Return the (x, y) coordinate for the center point of the cell that contains the specified text.  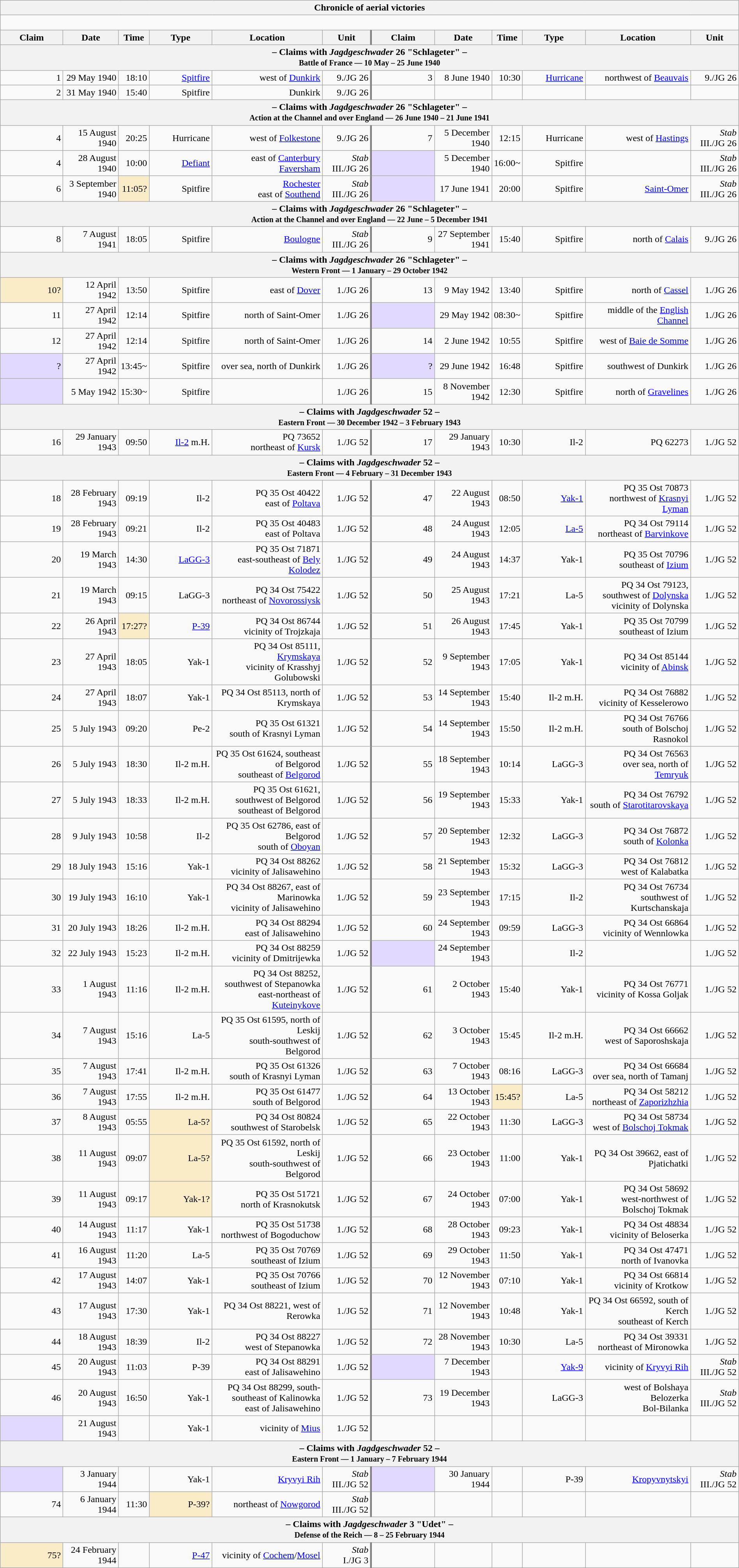
11:17 (134, 1229)
PQ 34 Ost 76771vicinity of Kossa Goljak (638, 989)
northeast of Nowgorod (267, 1504)
PQ 34 Ost 66592, south of Kerchsoutheast of Kerch (638, 1311)
6 (32, 189)
PQ 35 Ost 61477 south of Belgorod (267, 1097)
74 (32, 1504)
17:30 (134, 1311)
PQ 35 Ost 51738 northwest of Bogoduchow (267, 1229)
PQ 35 Ost 70796 southeast of Izium (638, 559)
57 (403, 836)
3 (403, 78)
23 (32, 662)
7 (403, 138)
18 (32, 498)
PQ 34 Ost 76882vicinity of Kesselerowo (638, 698)
23 September 1943 (463, 897)
47 (403, 498)
64 (403, 1097)
PQ 35 Ost 70799 southeast of Izium (638, 626)
34 (32, 1035)
41 (32, 1255)
15:30~ (134, 391)
68 (403, 1229)
21 September 1943 (463, 867)
38 (32, 1158)
31 (32, 928)
65 (403, 1122)
Saint-Omer (638, 189)
28 (32, 836)
21 August 1943 (91, 1428)
east of Dover (267, 290)
69 (403, 1255)
3 October 1943 (463, 1035)
29 May 1942 (463, 316)
9 July 1943 (91, 836)
west of Baie de Somme (638, 341)
18:10 (134, 78)
PQ 34 Ost 88262vicinity of Jalisawehino (267, 867)
PQ 34 Ost 85113, north of Krymskaya (267, 698)
PQ 34 Ost 48834vicinity of Beloserka (638, 1229)
26 August 1943 (463, 626)
09:59 (507, 928)
Pe-2 (181, 728)
Dunkirk (267, 92)
09:21 (134, 529)
16:48 (507, 366)
PQ 34 Ost 66662west of Saporoshskaja (638, 1035)
19 (32, 529)
PQ 34 Ost 66864vicinity of Wennlowka (638, 928)
09:07 (134, 1158)
Yak-1? (181, 1199)
PQ 35 Ost 61624, southeast of Belgorod southeast of Belgorod (267, 764)
18 September 1943 (463, 764)
PQ 34 Ost 85111, Krymskayavicinity of Krasshyj Golubowski (267, 662)
southwest of Dunkirk (638, 366)
18 July 1943 (91, 867)
12:30 (507, 391)
28 November 1943 (463, 1342)
56 (403, 800)
26 (32, 764)
PQ 34 Ost 58734 west of Bolschoj Tokmak (638, 1122)
14:37 (507, 559)
50 (403, 595)
11:50 (507, 1255)
3 January 1944 (91, 1479)
09:17 (134, 1199)
PQ 34 Ost 76766south of Bolschoj Rasnokol (638, 728)
49 (403, 559)
10:14 (507, 764)
7 August 1941 (91, 239)
12 April 1942 (91, 290)
8 November 1942 (463, 391)
35 (32, 1071)
Yak-9 (554, 1367)
09:19 (134, 498)
PQ 73652 northeast of Kursk (267, 442)
PQ 34 Ost 75422northeast of Novorossiysk (267, 595)
39 (32, 1199)
PQ 62273 (638, 442)
08:16 (507, 1071)
66 (403, 1158)
54 (403, 728)
07:00 (507, 1199)
east of CanterburyFaversham (267, 163)
– Claims with Jagdgeschwader 3 "Udet" –Defense of the Reich — 8 – 25 February 1944 (369, 1529)
PQ 34 Ost 47471 north of Ivanovka (638, 1255)
42 (32, 1281)
20 July 1943 (91, 928)
24 October 1943 (463, 1199)
15:50 (507, 728)
63 (403, 1071)
13 October 1943 (463, 1097)
25 August 1943 (463, 595)
45 (32, 1367)
17:21 (507, 595)
22 August 1943 (463, 498)
9 May 1942 (463, 290)
PQ 35 Ost 62786, east of Belgorod south of Oboyan (267, 836)
PQ 35 Ost 40422east of Poltava (267, 498)
– Claims with Jagdgeschwader 26 "Schlageter" –Action at the Channel and over England — 26 June 1940 – 21 June 1941 (369, 112)
north of Calais (638, 239)
18:07 (134, 698)
25 (32, 728)
8 August 1943 (91, 1122)
09:15 (134, 595)
09:50 (134, 442)
PQ 34 Ost 76563over sea, north of Temryuk (638, 764)
PQ 35 Ost 70769 southeast of Izium (267, 1255)
15 (403, 391)
20 September 1943 (463, 836)
northwest of Beauvais (638, 78)
PQ 34 Ost 88259vicinity of Dmitrijewka (267, 953)
PQ 34 Ost 39662, east of Pjatichatki (638, 1158)
21 (32, 595)
PQ 34 Ost 76792south of Starotitarovskaya (638, 800)
19 December 1943 (463, 1398)
11:03 (134, 1367)
29 October 1943 (463, 1255)
– Claims with Jagdgeschwader 52 –Eastern Front — 1 January – 7 February 1944 (369, 1454)
9 September 1943 (463, 662)
59 (403, 897)
58 (403, 867)
29 May 1940 (91, 78)
17 June 1941 (463, 189)
73 (403, 1398)
29 (32, 867)
PQ 34 Ost 39331 northeast of Mironowka (638, 1342)
16 August 1943 (91, 1255)
22 July 1943 (91, 953)
PQ 34 Ost 88299, south-southeast of Kalinowka east of Jalisawehino (267, 1398)
55 (403, 764)
08:30~ (507, 316)
13 (403, 290)
PQ 34 Ost 66814vicinity of Krotkow (638, 1281)
14:07 (134, 1281)
13:40 (507, 290)
PQ 34 Ost 88291 east of Jalisawehino (267, 1367)
Rochestereast of Southend (267, 189)
46 (32, 1398)
10:48 (507, 1311)
8 (32, 239)
PQ 34 Ost 88252, southwest of Stepanowka east-northeast of Kuteinykove (267, 989)
– Claims with Jagdgeschwader 26 "Schlageter" –Western Front — 1 January – 29 October 1942 (369, 264)
18 August 1943 (91, 1342)
P-39? (181, 1504)
PQ 35 Ost 61326 south of Krasnyi Lyman (267, 1071)
17:55 (134, 1097)
27 (32, 800)
53 (403, 698)
67 (403, 1199)
62 (403, 1035)
PQ 35 Ost 51721north of Krasnokutsk (267, 1199)
15:23 (134, 953)
40 (32, 1229)
23 October 1943 (463, 1158)
– Claims with Jagdgeschwader 52 –Eastern Front — 30 December 1942 – 3 February 1943 (369, 417)
14:30 (134, 559)
P-47 (181, 1555)
10? (32, 290)
– Claims with Jagdgeschwader 26 "Schlageter" –Action at the Channel and over England — 22 June – 5 December 1941 (369, 214)
PQ 34 Ost 58692 west-northwest of Bolschoj Tokmak (638, 1199)
Chronicle of aerial victories (369, 8)
14 (403, 341)
PQ 34 Ost 76812west of Kalabatka (638, 867)
12 (32, 341)
2 (32, 92)
60 (403, 928)
18:30 (134, 764)
PQ 35 Ost 61592, north of Leskij south-southwest of Belgorod (267, 1158)
2 October 1943 (463, 989)
17:15 (507, 897)
19 September 1943 (463, 800)
13:50 (134, 290)
71 (403, 1311)
vicinity of Mius (267, 1428)
5 May 1942 (91, 391)
20 (32, 559)
30 January 1944 (463, 1479)
20:00 (507, 189)
west of Folkestone (267, 138)
61 (403, 989)
18:33 (134, 800)
PQ 35 Ost 71871 east-southeast of Bely Kolodez (267, 559)
30 (32, 897)
11 (32, 316)
7 December 1943 (463, 1367)
17:27? (134, 626)
PQ 34 Ost 79123, southwest of Dolynskavicinity of Dolynska (638, 595)
PQ 35 Ost 70766 southeast of Izium (267, 1281)
PQ 35 Ost 70873 northwest of Krasnyi Lyman (638, 498)
12:05 (507, 529)
52 (403, 662)
north of Cassel (638, 290)
09:20 (134, 728)
15:32 (507, 867)
07:10 (507, 1281)
over sea, north of Dunkirk (267, 366)
15:45 (507, 1035)
3 September 1940 (91, 189)
west of Dunkirk (267, 78)
north of Gravelines (638, 391)
Kropyvnytskyi (638, 1479)
27 September 1941 (463, 239)
Defiant (181, 163)
29 June 1942 (463, 366)
20:25 (134, 138)
PQ 34 Ost 88221, west of Rerowka (267, 1311)
PQ 35 Ost 40483east of Poltava (267, 529)
70 (403, 1281)
west of Hastings (638, 138)
PQ 34 Ost 80824 southwest of Starobelsk (267, 1122)
44 (32, 1342)
75? (32, 1555)
18:39 (134, 1342)
17:45 (507, 626)
15 August 1940 (91, 138)
17:05 (507, 662)
1 August 1943 (91, 989)
PQ 35 Ost 61321 south of Krasnyi Lyman (267, 728)
7 October 1943 (463, 1071)
08:50 (507, 498)
PQ 34 Ost 88294 east of Jalisawehino (267, 928)
vicinity of Cochem/Mosel (267, 1555)
51 (403, 626)
PQ 34 Ost 88267, east of Marinowkavicinity of Jalisawehino (267, 897)
PQ 35 Ost 61595, north of Leskij south-southwest of Belgorod (267, 1035)
PQ 34 Ost 86744vicinity of Trojzkaja (267, 626)
24 (32, 698)
36 (32, 1097)
16:00~ (507, 163)
1 (32, 78)
10:58 (134, 836)
– Claims with Jagdgeschwader 26 "Schlageter" –Battle of France — 10 May – 25 June 1940 (369, 58)
14 August 1943 (91, 1229)
19 July 1943 (91, 897)
Boulogne (267, 239)
– Claims with Jagdgeschwader 52 –Eastern Front — 4 February – 31 December 1943 (369, 468)
18:26 (134, 928)
16:50 (134, 1398)
28 August 1940 (91, 163)
west of Bolshaya BelozerkaBol-Bilanka (638, 1398)
37 (32, 1122)
10:00 (134, 163)
11:16 (134, 989)
31 May 1940 (91, 92)
Kryvyi Rih (267, 1479)
6 January 1944 (91, 1504)
33 (32, 989)
12:32 (507, 836)
10:55 (507, 341)
PQ 34 Ost 76872south of Kolonka (638, 836)
26 April 1943 (91, 626)
48 (403, 529)
16:10 (134, 897)
43 (32, 1311)
8 June 1940 (463, 78)
11:05? (134, 189)
05:55 (134, 1122)
13:45~ (134, 366)
Stab I./JG 3 (347, 1555)
22 (32, 626)
17:41 (134, 1071)
2 June 1942 (463, 341)
15:33 (507, 800)
PQ 34 Ost 85144vicinity of Abinsk (638, 662)
PQ 35 Ost 61621, southwest of Belgorod southeast of Belgorod (267, 800)
17 (403, 442)
PQ 34 Ost 88227west of Stepanowka (267, 1342)
09:23 (507, 1229)
middle of the English Channel (638, 316)
32 (32, 953)
22 October 1943 (463, 1122)
15:45? (507, 1097)
9 (403, 239)
vicinity of Kryvyi Rih (638, 1367)
16 (32, 442)
PQ 34 Ost 79114 northeast of Barvinkove (638, 529)
PQ 34 Ost 66684over sea, north of Tamanj (638, 1071)
11:20 (134, 1255)
PQ 34 Ost 76734southwest of Kurtschanskaja (638, 897)
24 February 1944 (91, 1555)
11:00 (507, 1158)
12:15 (507, 138)
PQ 34 Ost 58212 northeast of Zaporizhzhia (638, 1097)
72 (403, 1342)
28 October 1943 (463, 1229)
